Capture the cell that displays the provided text and extract its [X, Y] central coordinate. 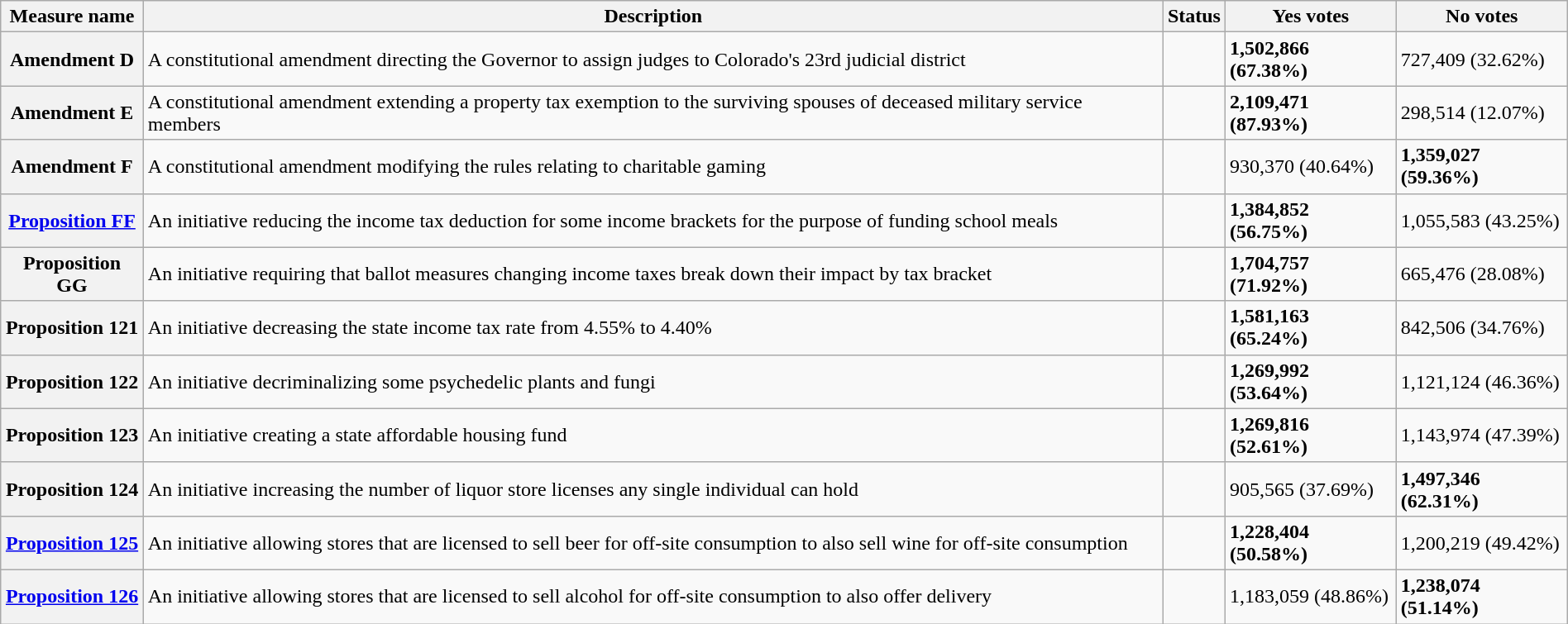
1,704,757 (71.92%) [1310, 274]
1,581,163 (65.24%) [1310, 327]
An initiative allowing stores that are licensed to sell alcohol for off-site consumption to also offer delivery [653, 597]
Proposition FF [73, 220]
An initiative reducing the income tax deduction for some income brackets for the purpose of funding school meals [653, 220]
Proposition 124 [73, 489]
No votes [1482, 17]
930,370 (40.64%) [1310, 167]
An initiative decreasing the state income tax rate from 4.55% to 4.40% [653, 327]
A constitutional amendment modifying the rules relating to charitable gaming [653, 167]
A constitutional amendment directing the Governor to assign judges to Colorado's 23rd judicial district [653, 60]
Proposition GG [73, 274]
A constitutional amendment extending a property tax exemption to the surviving spouses of deceased military service members [653, 112]
Proposition 122 [73, 382]
1,359,027 (59.36%) [1482, 167]
Yes votes [1310, 17]
1,228,404 (50.58%) [1310, 542]
1,055,583 (43.25%) [1482, 220]
Proposition 121 [73, 327]
1,497,346 (62.31%) [1482, 489]
727,409 (32.62%) [1482, 60]
An initiative requiring that ballot measures changing income taxes break down their impact by tax bracket [653, 274]
1,183,059 (48.86%) [1310, 597]
An initiative decriminalizing some psychedelic plants and fungi [653, 382]
Amendment D [73, 60]
665,476 (28.08%) [1482, 274]
1,121,124 (46.36%) [1482, 382]
1,384,852 (56.75%) [1310, 220]
905,565 (37.69%) [1310, 489]
1,269,992 (53.64%) [1310, 382]
Proposition 126 [73, 597]
1,238,074 (51.14%) [1482, 597]
Proposition 125 [73, 542]
1,143,974 (47.39%) [1482, 435]
Amendment F [73, 167]
Proposition 123 [73, 435]
1,269,816 (52.61%) [1310, 435]
Measure name [73, 17]
An initiative increasing the number of liquor store licenses any single individual can hold [653, 489]
Amendment E [73, 112]
298,514 (12.07%) [1482, 112]
An initiative creating a state affordable housing fund [653, 435]
842,506 (34.76%) [1482, 327]
Description [653, 17]
An initiative allowing stores that are licensed to sell beer for off-site consumption to also sell wine for off-site consumption [653, 542]
1,200,219 (49.42%) [1482, 542]
1,502,866 (67.38%) [1310, 60]
Status [1194, 17]
2,109,471 (87.93%) [1310, 112]
